Identify which cell holds the provided text, then report its [X, Y] central coordinate. 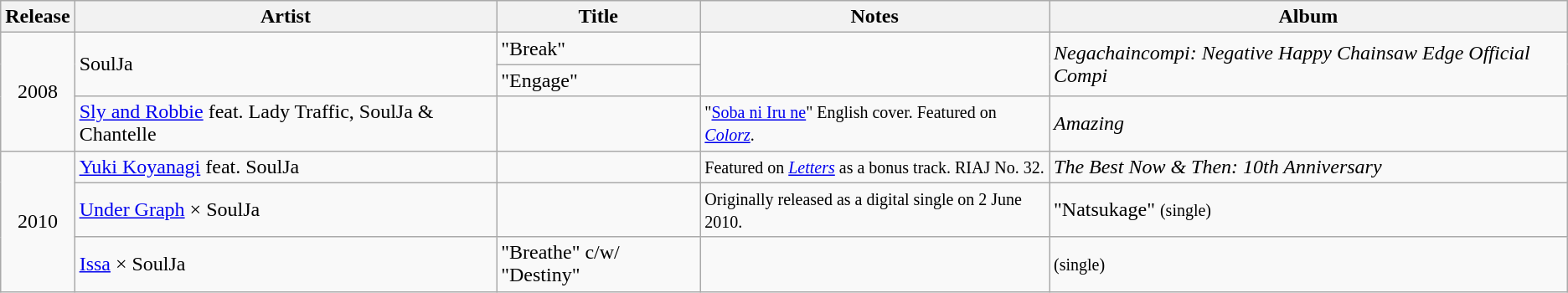
2010 [38, 221]
Yuki Koyanagi feat. SoulJa [286, 167]
"Break" [598, 49]
Under Graph × SoulJa [286, 209]
"Soba ni Iru ne" English cover. Featured on Colorz. [874, 124]
Title [598, 17]
(single) [1308, 265]
Amazing [1308, 124]
"Engage" [598, 80]
Artist [286, 17]
"Breathe" c/w/ "Destiny" [598, 265]
Originally released as a digital single on 2 June 2010. [874, 209]
Issa × SoulJa [286, 265]
Release [38, 17]
SoulJa [286, 64]
2008 [38, 92]
Sly and Robbie feat. Lady Traffic, SoulJa & Chantelle [286, 124]
Album [1308, 17]
Notes [874, 17]
Featured on Letters as a bonus track. RIAJ No. 32. [874, 167]
Negachaincompi: Negative Happy Chainsaw Edge Official Compi [1308, 64]
The Best Now & Then: 10th Anniversary [1308, 167]
"Natsukage" (single) [1308, 209]
